Return the (X, Y) coordinate for the center point of the cell that contains the specified text.  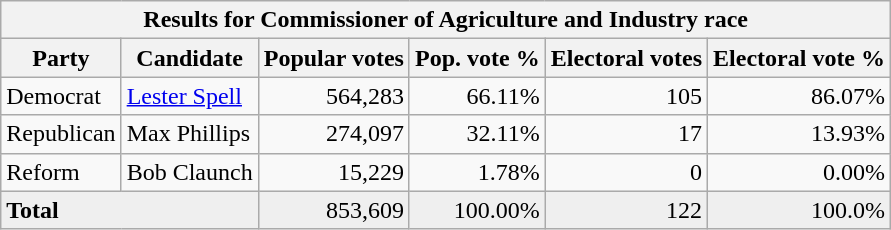
Results for Commissioner of Agriculture and Industry race (446, 20)
Electoral vote % (800, 58)
15,229 (334, 172)
Bob Claunch (190, 172)
853,609 (334, 210)
0 (626, 172)
Electoral votes (626, 58)
122 (626, 210)
1.78% (477, 172)
Total (130, 210)
Democrat (61, 96)
274,097 (334, 134)
86.07% (800, 96)
17 (626, 134)
105 (626, 96)
Reform (61, 172)
Party (61, 58)
Candidate (190, 58)
100.0% (800, 210)
Pop. vote % (477, 58)
13.93% (800, 134)
Lester Spell (190, 96)
Popular votes (334, 58)
0.00% (800, 172)
32.11% (477, 134)
564,283 (334, 96)
100.00% (477, 210)
Republican (61, 134)
Max Phillips (190, 134)
66.11% (477, 96)
